For the text-containing cell, return its midpoint in [x, y] coordinate format. 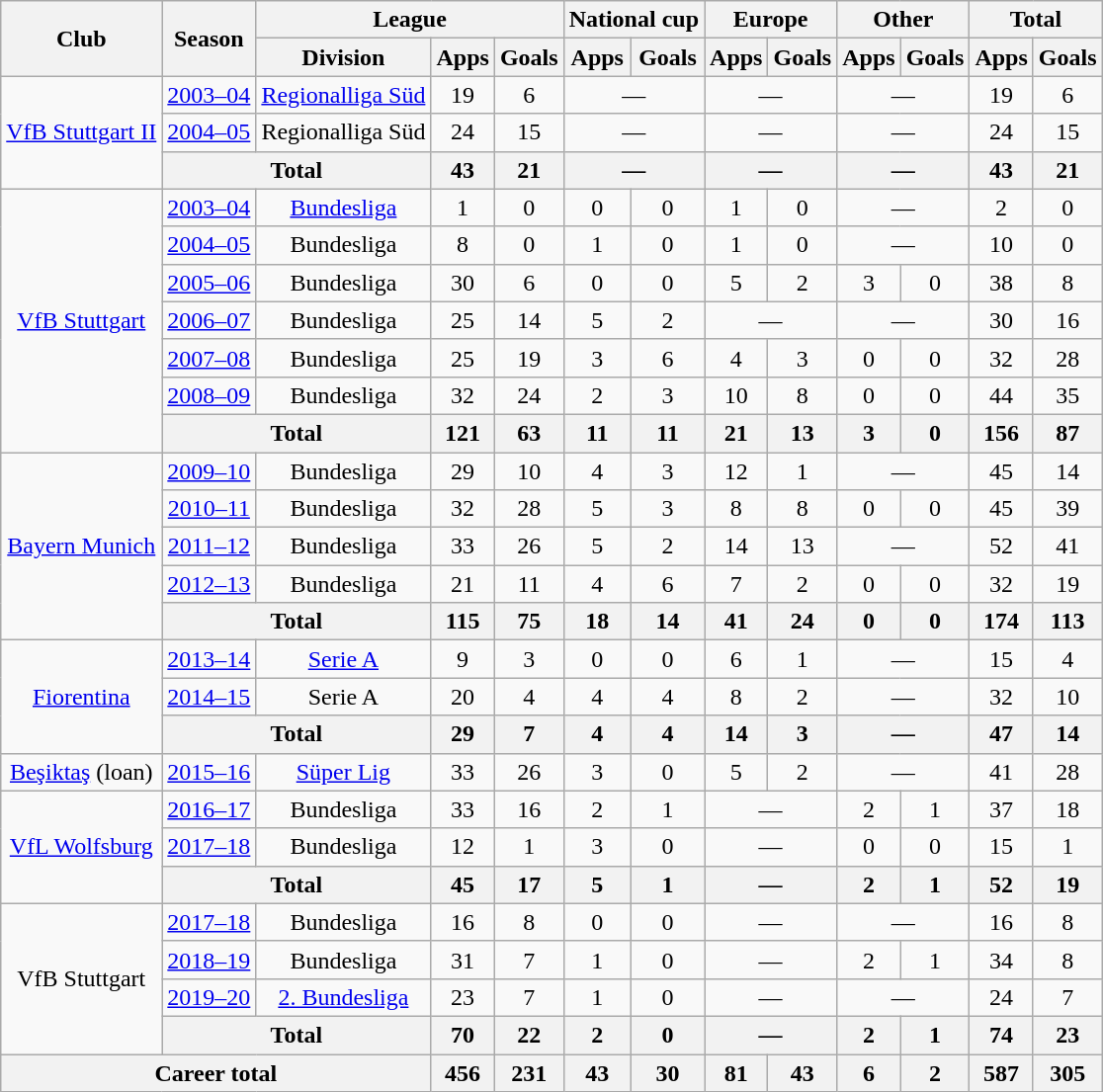
121 [463, 433]
35 [1067, 395]
2012–13 [210, 584]
34 [1001, 960]
115 [463, 622]
League [409, 20]
231 [529, 1072]
39 [1067, 509]
Beşiktaş (loan) [81, 772]
Süper Lig [344, 772]
81 [736, 1072]
70 [463, 1035]
2006–07 [210, 320]
47 [1001, 734]
22 [529, 1035]
2014–15 [210, 697]
2010–11 [210, 509]
587 [1001, 1072]
17 [529, 884]
20 [463, 697]
174 [1001, 622]
2016–17 [210, 809]
63 [529, 433]
31 [463, 960]
113 [1067, 622]
2013–14 [210, 659]
2005–06 [210, 283]
156 [1001, 433]
Division [344, 57]
2009–10 [210, 471]
National cup [634, 20]
456 [463, 1072]
305 [1067, 1072]
Fiorentina [81, 697]
75 [529, 622]
2015–16 [210, 772]
2018–19 [210, 960]
VfB Stuttgart II [81, 132]
Career total [215, 1072]
2007–08 [210, 358]
Europe [771, 20]
Other [903, 20]
2011–12 [210, 546]
87 [1067, 433]
74 [1001, 1035]
37 [1001, 809]
Club [81, 39]
2019–20 [210, 997]
VfL Wolfsburg [81, 847]
2008–09 [210, 395]
2. Bundesliga [344, 997]
44 [1001, 395]
Bayern Munich [81, 546]
38 [1001, 283]
Season [210, 39]
9 [463, 659]
